Determine the (X, Y) coordinate at the center of the cell enclosing the given text.  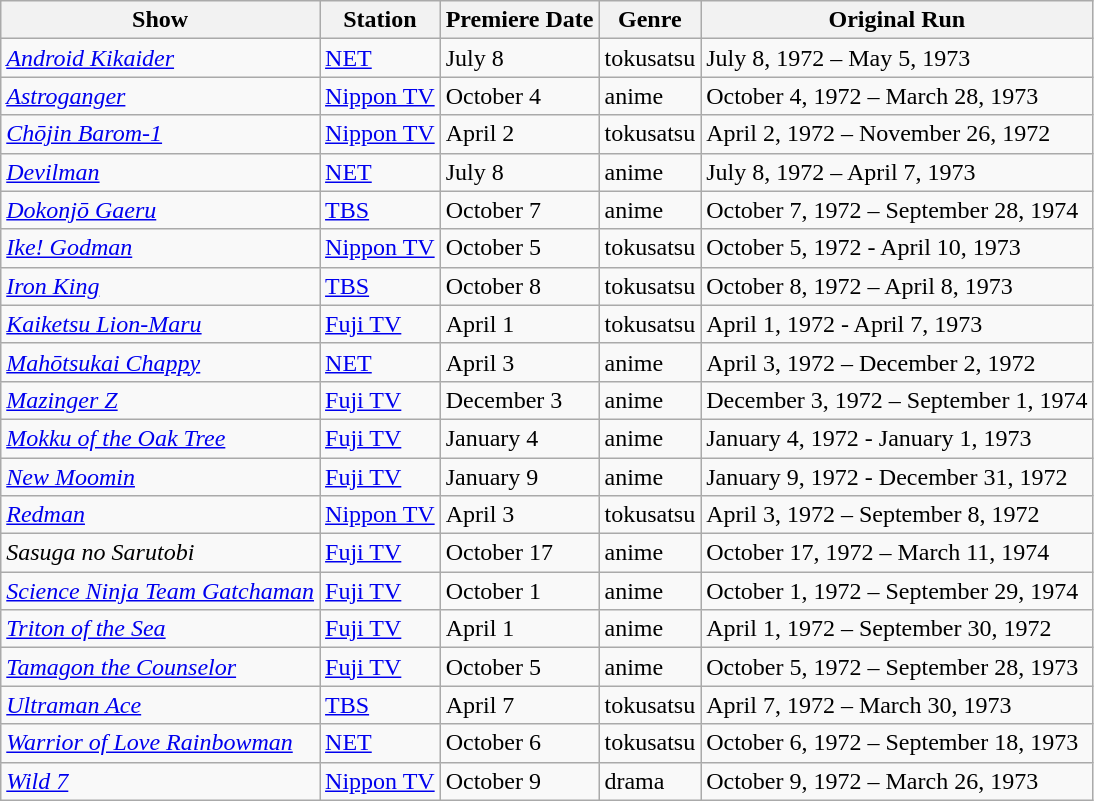
December 3, 1972 – September 1, 1974 (897, 400)
Warrior of Love Rainbowman (160, 743)
October 7 (520, 210)
Dokonjō Gaeru (160, 210)
January 9 (520, 477)
Station (380, 20)
January 4 (520, 438)
April 1, 1972 - April 7, 1973 (897, 324)
October 17 (520, 553)
July 8, 1972 – April 7, 1973 (897, 172)
October 9 (520, 781)
April 1, 1972 – September 30, 1972 (897, 629)
October 4 (520, 96)
Science Ninja Team Gatchaman (160, 591)
Wild 7 (160, 781)
Show (160, 20)
October 6 (520, 743)
Astroganger (160, 96)
drama (650, 781)
October 9, 1972 – March 26, 1973 (897, 781)
April 3, 1972 – September 8, 1972 (897, 515)
October 5, 1972 - April 10, 1973 (897, 248)
October 8 (520, 286)
Mokku of the Oak Tree (160, 438)
Genre (650, 20)
Sasuga no Sarutobi (160, 553)
Kaiketsu Lion-Maru (160, 324)
Mahōtsukai Chappy (160, 362)
Chōjin Barom-1 (160, 134)
Iron King (160, 286)
October 1 (520, 591)
Ike! Godman (160, 248)
Original Run (897, 20)
April 7 (520, 705)
January 4, 1972 - January 1, 1973 (897, 438)
New Moomin (160, 477)
April 3, 1972 – December 2, 1972 (897, 362)
January 9, 1972 - December 31, 1972 (897, 477)
Tamagon the Counselor (160, 667)
October 17, 1972 – March 11, 1974 (897, 553)
Mazinger Z (160, 400)
Premiere Date (520, 20)
Ultraman Ace (160, 705)
October 1, 1972 – September 29, 1974 (897, 591)
April 7, 1972 – March 30, 1973 (897, 705)
Devilman (160, 172)
October 6, 1972 – September 18, 1973 (897, 743)
Android Kikaider (160, 58)
October 7, 1972 – September 28, 1974 (897, 210)
December 3 (520, 400)
April 2 (520, 134)
July 8, 1972 – May 5, 1973 (897, 58)
October 5, 1972 – September 28, 1973 (897, 667)
Triton of the Sea (160, 629)
October 8, 1972 – April 8, 1973 (897, 286)
October 4, 1972 – March 28, 1973 (897, 96)
Redman (160, 515)
April 2, 1972 – November 26, 1972 (897, 134)
